For the text-containing cell, return its midpoint in [X, Y] coordinate format. 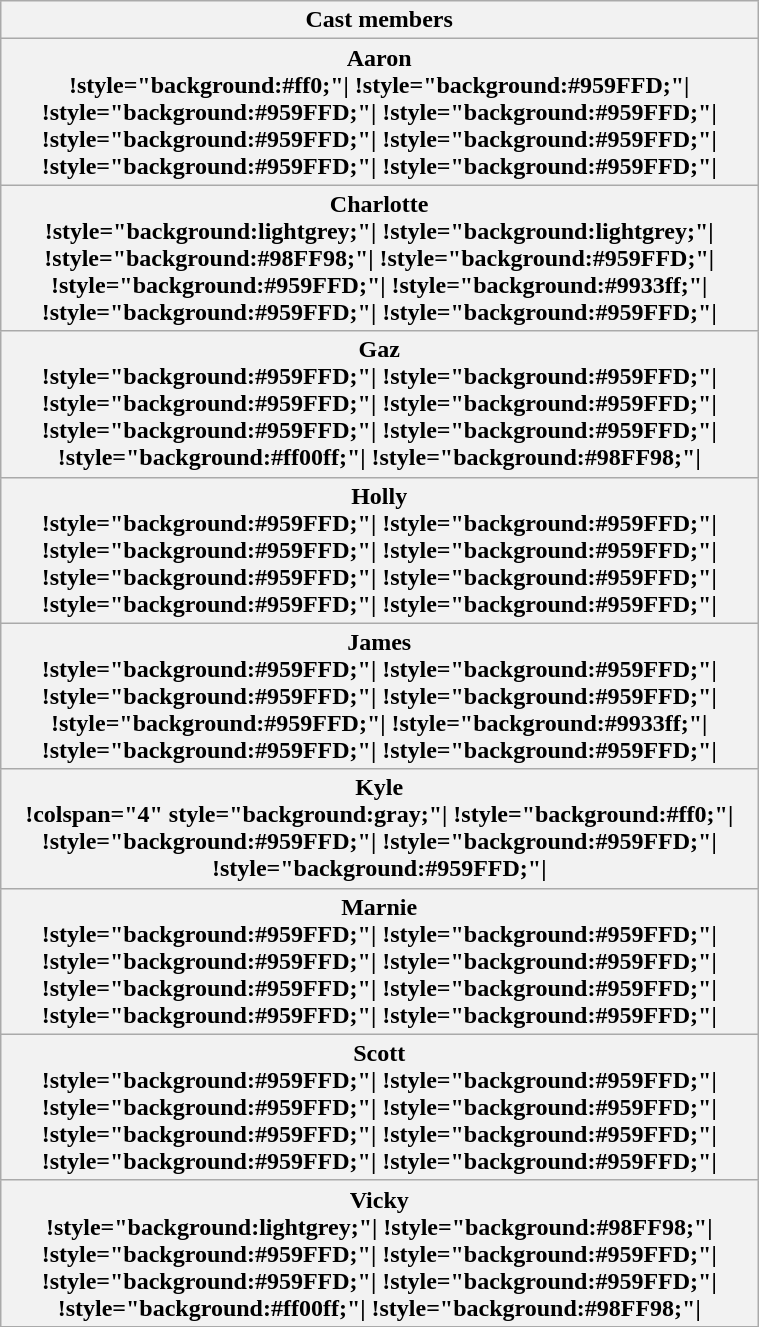
Cast members [380, 20]
